Capture the cell that displays the provided text and extract its (x, y) central coordinate. 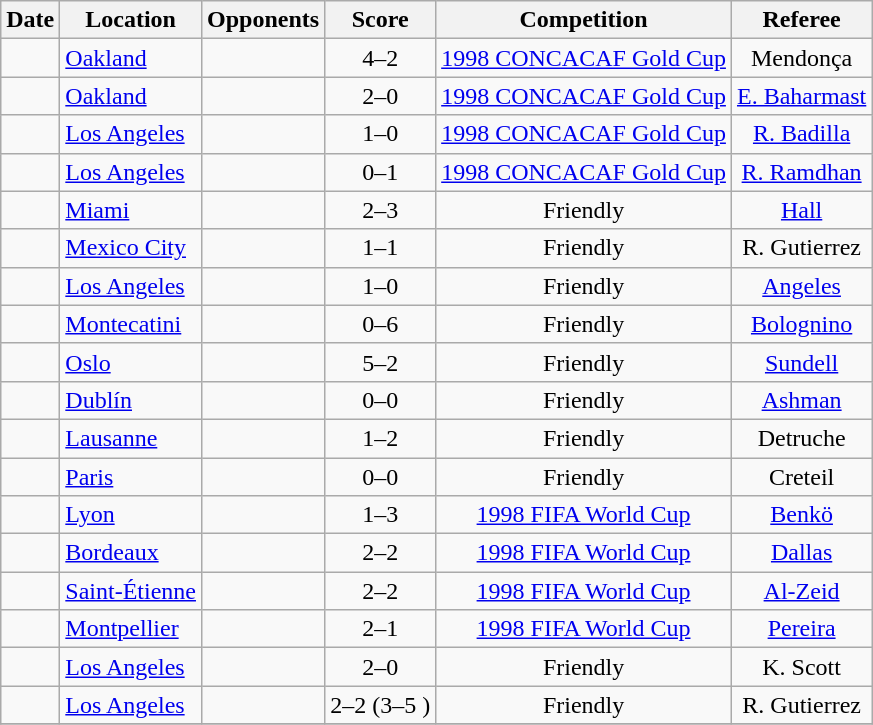
E. Baharmast (801, 96)
Date (30, 20)
0–1 (380, 172)
Location (131, 20)
Detruche (801, 438)
Montecatini (131, 324)
Oslo (131, 362)
Creteil (801, 477)
Benkö (801, 515)
0–6 (380, 324)
R. Ramdhan (801, 172)
R. Badilla (801, 134)
Pereira (801, 629)
Ashman (801, 400)
Montpellier (131, 629)
Dublín (131, 400)
2–1 (380, 629)
Competition (584, 20)
Opponents (262, 20)
Lyon (131, 515)
Referee (801, 20)
Saint-Étienne (131, 591)
2–3 (380, 210)
Mendonça (801, 58)
K. Scott (801, 667)
Lausanne (131, 438)
Hall (801, 210)
5–2 (380, 362)
Bolognino (801, 324)
4–2 (380, 58)
Score (380, 20)
Angeles (801, 286)
Dallas (801, 553)
1–1 (380, 248)
Al-Zeid (801, 591)
1–3 (380, 515)
Bordeaux (131, 553)
2–2 (3–5 ) (380, 705)
Sundell (801, 362)
Miami (131, 210)
Paris (131, 477)
Mexico City (131, 248)
1–2 (380, 438)
